Scan for the cell matching the given text and deliver its [X, Y] coordinate at center. 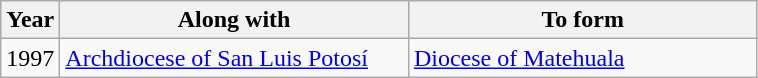
Diocese of Matehuala [582, 58]
1997 [30, 58]
Along with [234, 20]
Archdiocese of San Luis Potosí [234, 58]
Year [30, 20]
To form [582, 20]
